Find where the given text appears and provide that cell's center as [X, Y] coordinate. 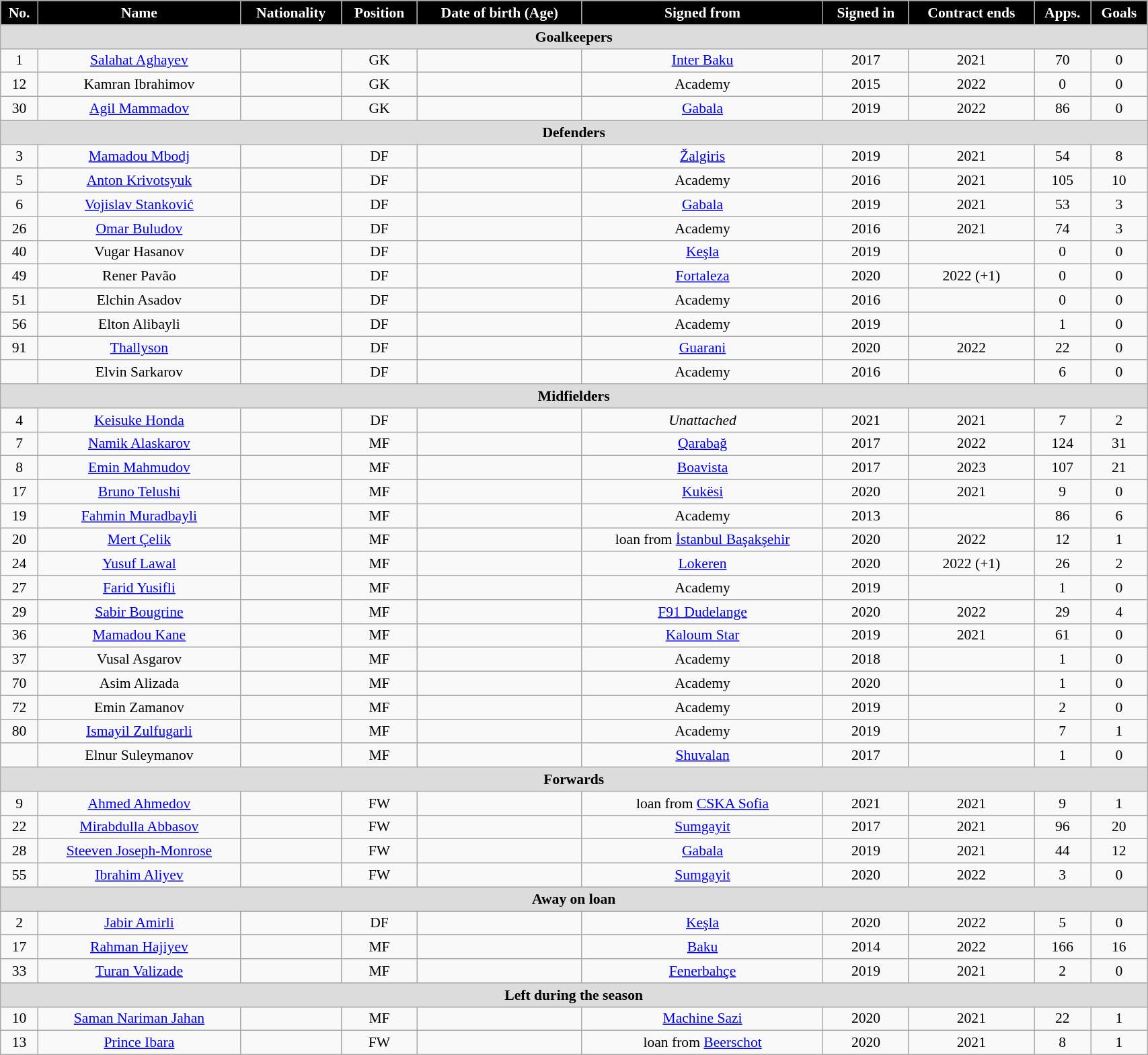
Fenerbahçe [702, 971]
Elchin Asadov [139, 301]
53 [1063, 204]
Vusal Asgarov [139, 660]
27 [20, 588]
Sabir Bougrine [139, 612]
56 [20, 324]
Midfielders [574, 396]
Kaloum Star [702, 635]
Defenders [574, 132]
Forwards [574, 779]
96 [1063, 827]
loan from CSKA Sofia [702, 804]
107 [1063, 468]
Signed in [866, 13]
44 [1063, 851]
Mirabdulla Abbasov [139, 827]
105 [1063, 181]
72 [20, 707]
33 [20, 971]
Elton Alibayli [139, 324]
16 [1119, 947]
Vugar Hasanov [139, 252]
Ahmed Ahmedov [139, 804]
Farid Yusifli [139, 588]
Shuvalan [702, 756]
Position [379, 13]
40 [20, 252]
80 [20, 732]
Name [139, 13]
F91 Dudelange [702, 612]
Agil Mammadov [139, 109]
Yusuf Lawal [139, 564]
Bruno Telushi [139, 492]
Turan Valizade [139, 971]
Saman Nariman Jahan [139, 1019]
61 [1063, 635]
Salahat Aghayev [139, 61]
30 [20, 109]
Lokeren [702, 564]
Elvin Sarkarov [139, 373]
Nationality [291, 13]
21 [1119, 468]
Guarani [702, 348]
49 [20, 276]
Anton Krivotsyuk [139, 181]
Rener Pavão [139, 276]
2015 [866, 85]
54 [1063, 157]
28 [20, 851]
Vojislav Stanković [139, 204]
Rahman Hajiyev [139, 947]
Left during the season [574, 995]
Machine Sazi [702, 1019]
Date of birth (Age) [499, 13]
55 [20, 875]
Apps. [1063, 13]
Steeven Joseph-Monrose [139, 851]
Asim Alizada [139, 684]
Jabir Amirli [139, 923]
Mamadou Kane [139, 635]
loan from Beerschot [702, 1043]
37 [20, 660]
19 [20, 516]
Baku [702, 947]
Kukësi [702, 492]
51 [20, 301]
Contract ends [971, 13]
Goalkeepers [574, 37]
No. [20, 13]
91 [20, 348]
2018 [866, 660]
Ibrahim Aliyev [139, 875]
166 [1063, 947]
13 [20, 1043]
74 [1063, 229]
Signed from [702, 13]
loan from İstanbul Başakşehir [702, 540]
2023 [971, 468]
124 [1063, 444]
Omar Buludov [139, 229]
Ismayil Zulfugarli [139, 732]
Fahmin Muradbayli [139, 516]
24 [20, 564]
Away on loan [574, 899]
31 [1119, 444]
Elnur Suleymanov [139, 756]
Thallyson [139, 348]
Inter Baku [702, 61]
Boavista [702, 468]
Qarabağ [702, 444]
Emin Mahmudov [139, 468]
Mamadou Mbodj [139, 157]
Žalgiris [702, 157]
2013 [866, 516]
Emin Zamanov [139, 707]
Goals [1119, 13]
36 [20, 635]
Fortaleza [702, 276]
Prince Ibara [139, 1043]
2014 [866, 947]
Keisuke Honda [139, 420]
Mert Çelik [139, 540]
Kamran Ibrahimov [139, 85]
Unattached [702, 420]
Namik Alaskarov [139, 444]
